Determine the (X, Y) coordinate at the center of the cell enclosing the given text.  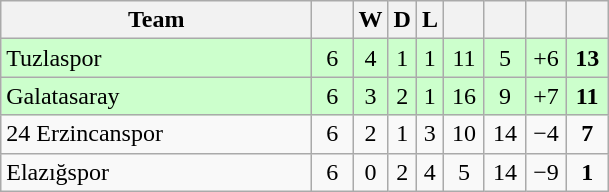
Tuzlaspor (156, 58)
−9 (546, 172)
10 (464, 134)
Galatasaray (156, 96)
W (370, 20)
Team (156, 20)
−4 (546, 134)
24 Erzincanspor (156, 134)
9 (504, 96)
D (402, 20)
+7 (546, 96)
16 (464, 96)
+6 (546, 58)
13 (588, 58)
L (430, 20)
0 (370, 172)
7 (588, 134)
Elazığspor (156, 172)
